Pinpoint the cell where the given text exists, returning its [x, y] midpoint coordinate. 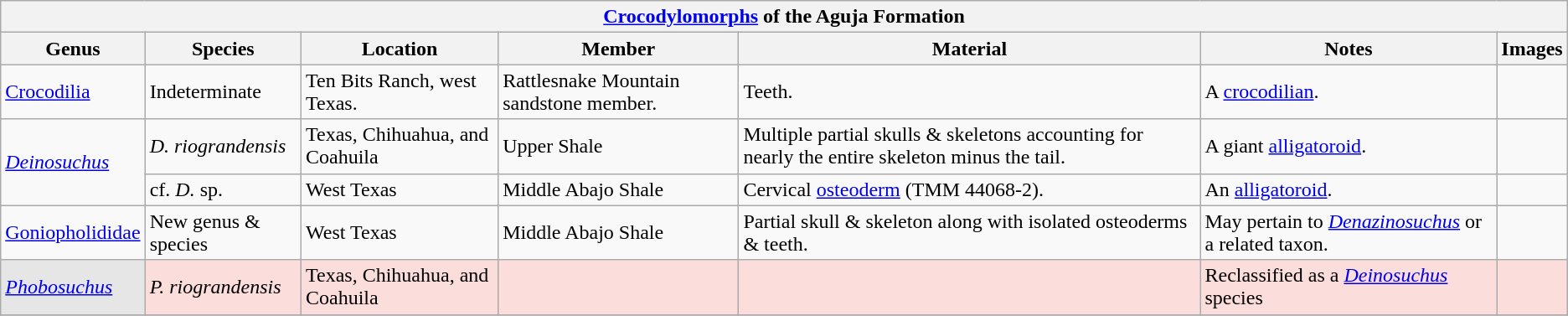
Phobosuchus [73, 287]
Partial skull & skeleton along with isolated osteoderms & teeth. [970, 233]
Multiple partial skulls & skeletons accounting for nearly the entire skeleton minus the tail. [970, 146]
Genus [73, 49]
Deinosuchus [73, 163]
A giant alligatoroid. [1349, 146]
Member [618, 49]
cf. D. sp. [223, 189]
Rattlesnake Mountain sandstone member. [618, 92]
Upper Shale [618, 146]
New genus & species [223, 233]
Species [223, 49]
D. riograndensis [223, 146]
A crocodilian. [1349, 92]
Notes [1349, 49]
Ten Bits Ranch, west Texas. [400, 92]
Cervical osteoderm (TMM 44068-2). [970, 189]
Crocodilia [73, 92]
Images [1532, 49]
Crocodylomorphs of the Aguja Formation [784, 17]
An alligatoroid. [1349, 189]
Reclassified as a Deinosuchus species [1349, 287]
Indeterminate [223, 92]
Goniopholididae [73, 233]
May pertain to Denazinosuchus or a related taxon. [1349, 233]
Location [400, 49]
Teeth. [970, 92]
P. riograndensis [223, 287]
Material [970, 49]
